Return the [x, y] coordinate for the center point of the cell that contains the specified text.  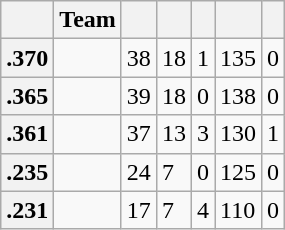
39 [138, 96]
.231 [28, 210]
3 [202, 134]
.365 [28, 96]
Team [88, 20]
110 [238, 210]
17 [138, 210]
.361 [28, 134]
38 [138, 58]
4 [202, 210]
.370 [28, 58]
130 [238, 134]
.235 [28, 172]
13 [174, 134]
24 [138, 172]
125 [238, 172]
138 [238, 96]
135 [238, 58]
37 [138, 134]
